Return (X, Y) of the center of cell containing provided text 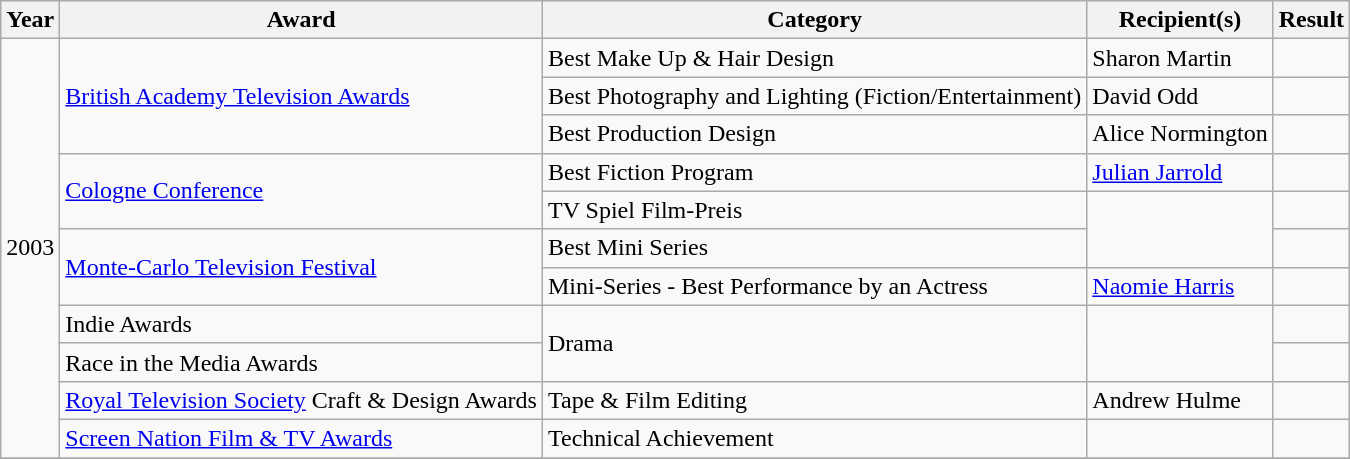
Julian Jarrold (1180, 172)
David Odd (1180, 96)
Sharon Martin (1180, 58)
Best Make Up & Hair Design (814, 58)
Result (1311, 20)
Monte-Carlo Television Festival (302, 267)
Screen Nation Film & TV Awards (302, 438)
Naomie Harris (1180, 286)
Race in the Media Awards (302, 362)
Best Production Design (814, 134)
Indie Awards (302, 324)
Technical Achievement (814, 438)
British Academy Television Awards (302, 96)
Tape & Film Editing (814, 400)
Mini-Series - Best Performance by an Actress (814, 286)
Royal Television Society Craft & Design Awards (302, 400)
2003 (30, 248)
Year (30, 20)
Alice Normington (1180, 134)
Recipient(s) (1180, 20)
TV Spiel Film-Preis (814, 210)
Best Mini Series (814, 248)
Best Fiction Program (814, 172)
Drama (814, 343)
Cologne Conference (302, 191)
Award (302, 20)
Category (814, 20)
Best Photography and Lighting (Fiction/Entertainment) (814, 96)
Andrew Hulme (1180, 400)
